Find where the given text appears and provide that cell's center as [x, y] coordinate. 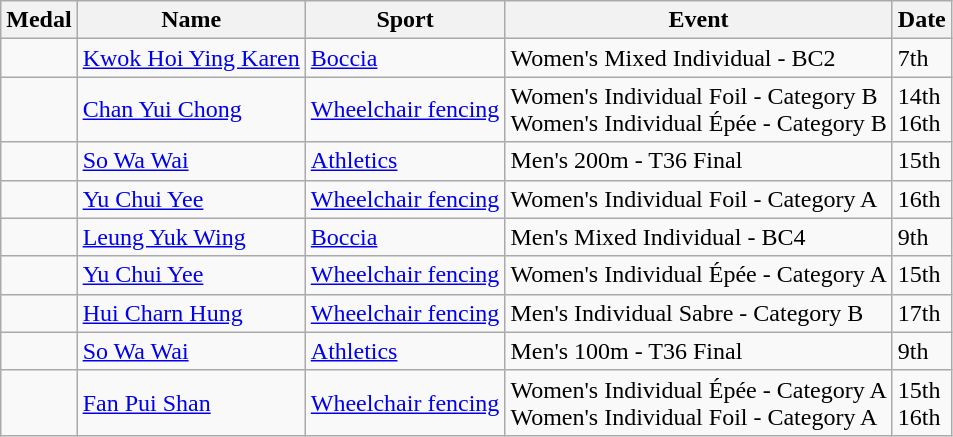
Fan Pui Shan [191, 402]
Men's 100m - T36 Final [698, 351]
Women's Individual Foil - Category A [698, 199]
17th [922, 313]
7th [922, 58]
Women's Individual Épée - Category AWomen's Individual Foil - Category A [698, 402]
Chan Yui Chong [191, 110]
Leung Yuk Wing [191, 237]
Medal [39, 20]
Kwok Hoi Ying Karen [191, 58]
Women's Individual Épée - Category A [698, 275]
Women's Individual Foil - Category BWomen's Individual Épée - Category B [698, 110]
Men's 200m - T36 Final [698, 161]
16th [922, 199]
Women's Mixed Individual - BC2 [698, 58]
Sport [405, 20]
Name [191, 20]
Men's Mixed Individual - BC4 [698, 237]
Men's Individual Sabre - Category B [698, 313]
15th16th [922, 402]
Date [922, 20]
Hui Charn Hung [191, 313]
Event [698, 20]
14th16th [922, 110]
